Find where the given text appears and provide that cell's center as [X, Y] coordinate. 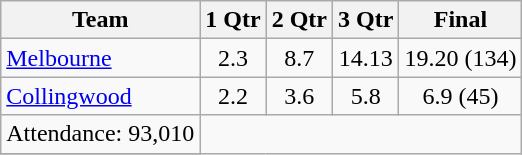
Team [100, 20]
Melbourne [100, 58]
14.13 [366, 58]
19.20 (134) [460, 58]
6.9 (45) [460, 96]
2.2 [233, 96]
5.8 [366, 96]
Final [460, 20]
8.7 [299, 58]
2.3 [233, 58]
3 Qtr [366, 20]
Attendance: 93,010 [100, 134]
3.6 [299, 96]
Collingwood [100, 96]
2 Qtr [299, 20]
1 Qtr [233, 20]
